Scan for the cell matching the given text and deliver its [X, Y] coordinate at center. 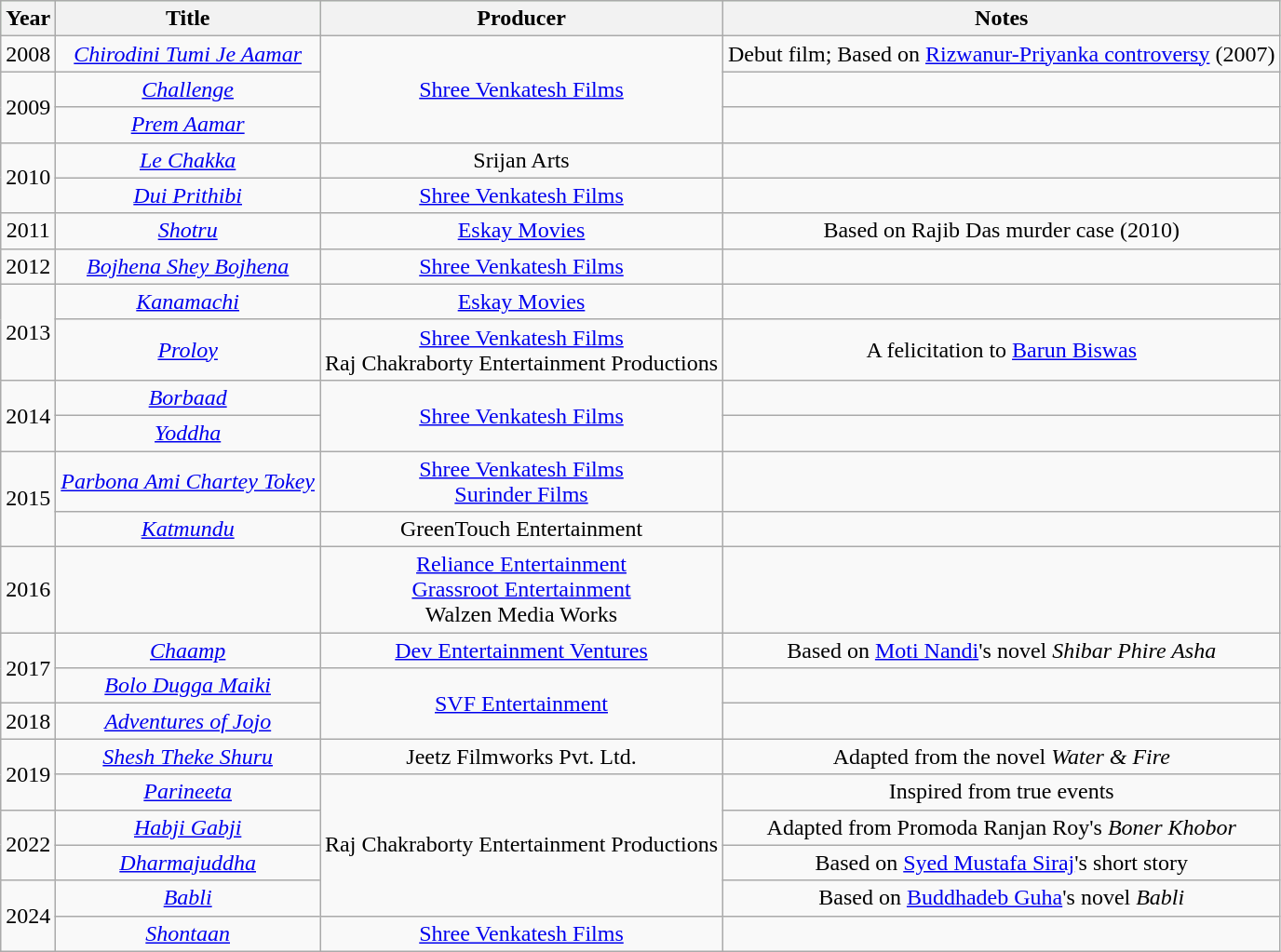
2022 [28, 845]
Proloy [188, 350]
SVF Entertainment [521, 704]
GreenTouch Entertainment [521, 530]
2009 [28, 107]
2012 [28, 266]
Adapted from the novel Water & Fire [1002, 757]
Dui Prithibi [188, 195]
Shotru [188, 231]
Reliance EntertainmentGrassroot EntertainmentWalzen Media Works [521, 590]
Dev Entertainment Ventures [521, 650]
2019 [28, 774]
Borbaad [188, 397]
Raj Chakraborty Entertainment Productions [521, 845]
2016 [28, 590]
Title [188, 19]
Adapted from Promoda Ranjan Roy's Boner Khobor [1002, 827]
Jeetz Filmworks Pvt. Ltd. [521, 757]
Inspired from true events [1002, 792]
Debut film; Based on Rizwanur-Priyanka controversy (2007) [1002, 54]
Producer [521, 19]
Shesh Theke Shuru [188, 757]
Challenge [188, 89]
2014 [28, 415]
2008 [28, 54]
Based on Buddhadeb Guha's novel Babli [1002, 898]
Prem Aamar [188, 125]
Parbona Ami Chartey Tokey [188, 480]
Chaamp [188, 650]
Babli [188, 898]
2017 [28, 668]
Le Chakka [188, 160]
Adventures of Jojo [188, 721]
2015 [28, 499]
Habji Gabji [188, 827]
A felicitation to Barun Biswas [1002, 350]
Parineeta [188, 792]
Katmundu [188, 530]
Based on Rajib Das murder case (2010) [1002, 231]
Notes [1002, 19]
Chirodini Tumi Je Aamar [188, 54]
Kanamachi [188, 302]
Shree Venkatesh FilmsSurinder Films [521, 480]
Based on Moti Nandi's novel Shibar Phire Asha [1002, 650]
Bojhena Shey Bojhena [188, 266]
Based on Syed Mustafa Siraj's short story [1002, 863]
Yoddha [188, 433]
Shontaan [188, 933]
2018 [28, 721]
Dharmajuddha [188, 863]
Shree Venkatesh FilmsRaj Chakraborty Entertainment Productions [521, 350]
Srijan Arts [521, 160]
2024 [28, 916]
Year [28, 19]
2011 [28, 231]
2010 [28, 178]
2013 [28, 331]
Bolo Dugga Maiki [188, 686]
